Return (X, Y) of the center of cell containing provided text 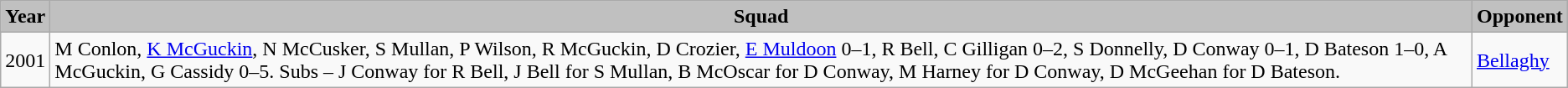
Year (25, 17)
Bellaghy (1519, 60)
2001 (25, 60)
Squad (761, 17)
Opponent (1519, 17)
